Determine the [x, y] coordinate at the center of the cell enclosing the given text.  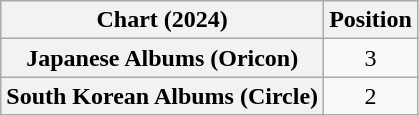
Position [371, 20]
2 [371, 96]
Japanese Albums (Oricon) [162, 58]
3 [371, 58]
South Korean Albums (Circle) [162, 96]
Chart (2024) [162, 20]
